Detect which cell encompasses the target text, then output its (X, Y) center coordinate. 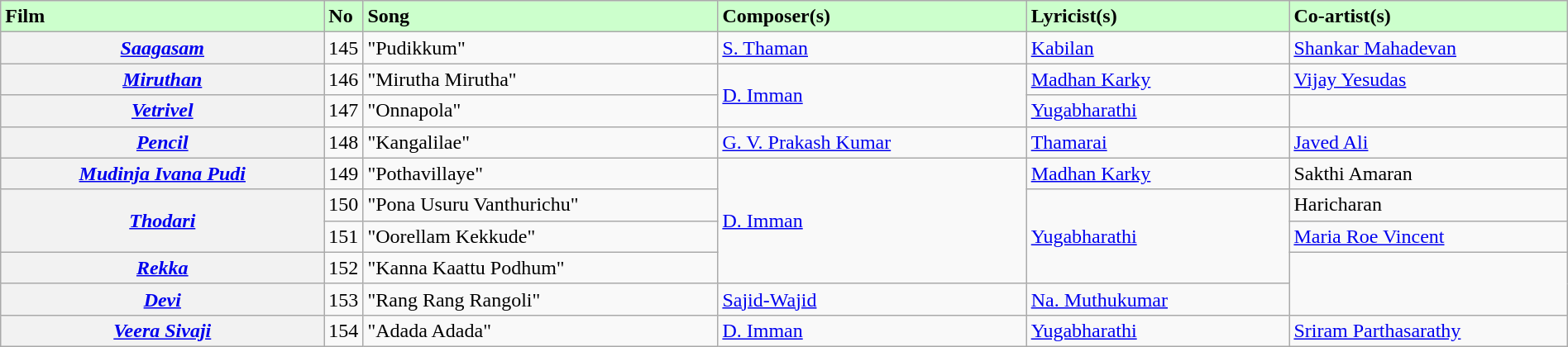
Song (541, 17)
No (344, 17)
"Pona Usuru Vanthurichu" (541, 205)
Sajid-Wajid (872, 299)
"Pothavillaye" (541, 173)
Film (162, 17)
146 (344, 79)
"Kangalilae" (541, 142)
Vetrivel (162, 111)
G. V. Prakash Kumar (872, 142)
S. Thaman (872, 48)
Javed Ali (1428, 142)
Mudinja Ivana Pudi (162, 173)
151 (344, 236)
152 (344, 268)
Composer(s) (872, 17)
Veera Sivaji (162, 330)
Vijay Yesudas (1428, 79)
Thodari (162, 221)
"Rang Rang Rangoli" (541, 299)
Sakthi Amaran (1428, 173)
Miruthan (162, 79)
Maria Roe Vincent (1428, 236)
Kabilan (1158, 48)
"Oorellam Kekkude" (541, 236)
145 (344, 48)
153 (344, 299)
149 (344, 173)
Pencil (162, 142)
"Pudikkum" (541, 48)
Na. Muthukumar (1158, 299)
Co-artist(s) (1428, 17)
Devi (162, 299)
147 (344, 111)
Saagasam (162, 48)
154 (344, 330)
Thamarai (1158, 142)
150 (344, 205)
"Adada Adada" (541, 330)
"Mirutha Mirutha" (541, 79)
"Onnapola" (541, 111)
Rekka (162, 268)
Sriram Parthasarathy (1428, 330)
"Kanna Kaattu Podhum" (541, 268)
Haricharan (1428, 205)
Shankar Mahadevan (1428, 48)
Lyricist(s) (1158, 17)
148 (344, 142)
